Extract the [x, y] coordinate from the center of the cell holding the provided text.  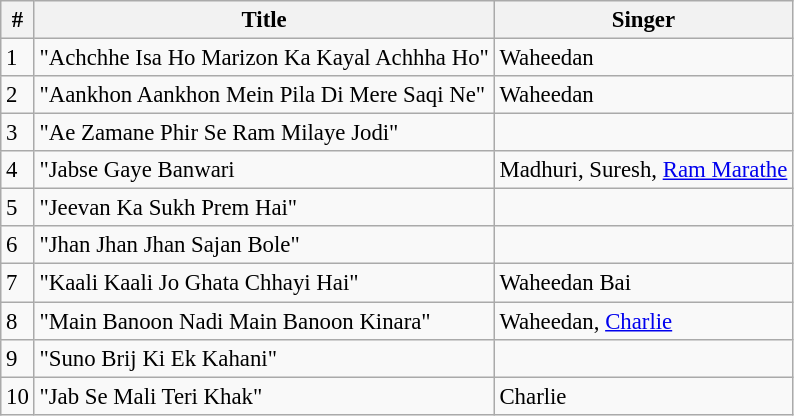
5 [18, 208]
Singer [643, 20]
Title [264, 20]
"Jab Se Mali Teri Khak" [264, 396]
2 [18, 95]
Waheedan Bai [643, 283]
"Ae Zamane Phir Se Ram Milaye Jodi" [264, 133]
1 [18, 58]
Madhuri, Suresh, Ram Marathe [643, 170]
# [18, 20]
7 [18, 283]
8 [18, 321]
"Kaali Kaali Jo Ghata Chhayi Hai" [264, 283]
Waheedan, Charlie [643, 321]
6 [18, 245]
9 [18, 358]
"Achchhe Isa Ho Marizon Ka Kayal Achhha Ho" [264, 58]
"Main Banoon Nadi Main Banoon Kinara" [264, 321]
4 [18, 170]
"Aankhon Aankhon Mein Pila Di Mere Saqi Ne" [264, 95]
"Jabse Gaye Banwari [264, 170]
"Jeevan Ka Sukh Prem Hai" [264, 208]
"Jhan Jhan Jhan Sajan Bole" [264, 245]
Charlie [643, 396]
10 [18, 396]
"Suno Brij Ki Ek Kahani" [264, 358]
3 [18, 133]
